Capture the cell that displays the provided text and extract its (X, Y) central coordinate. 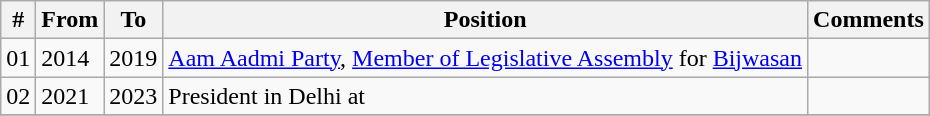
Aam Aadmi Party, Member of Legislative Assembly for Bijwasan (486, 58)
To (134, 20)
2019 (134, 58)
# (18, 20)
02 (18, 96)
Comments (869, 20)
2014 (70, 58)
From (70, 20)
2023 (134, 96)
President in Delhi at (486, 96)
Position (486, 20)
01 (18, 58)
2021 (70, 96)
